Detect which cell encompasses the target text, then output its (X, Y) center coordinate. 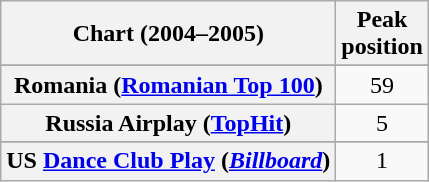
Chart (2004–2005) (168, 34)
5 (382, 123)
US Dance Club Play (Billboard) (168, 161)
Russia Airplay (TopHit) (168, 123)
59 (382, 85)
Peakposition (382, 34)
1 (382, 161)
Romania (Romanian Top 100) (168, 85)
